Identify which cell holds the provided text, then report its (X, Y) central coordinate. 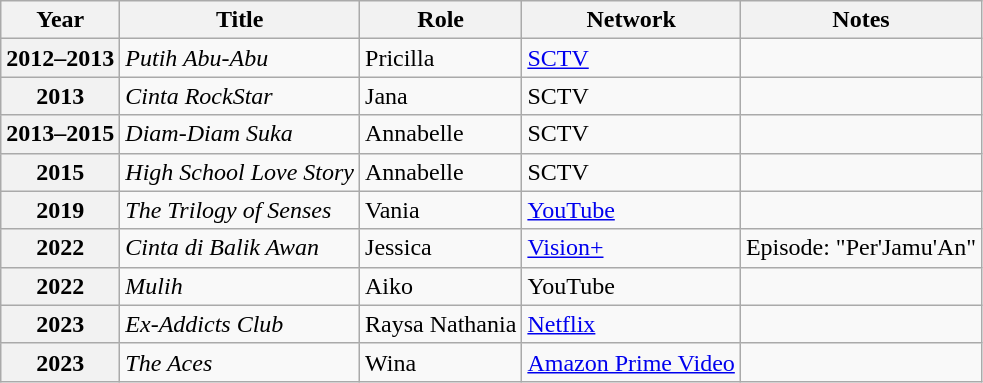
Role (441, 20)
The Trilogy of Senses (240, 210)
Title (240, 20)
Raysa Nathania (441, 324)
Notes (860, 20)
Network (631, 20)
Vision+ (631, 248)
Putih Abu-Abu (240, 58)
Episode: "Per'Jamu'An" (860, 248)
Diam-Diam Suka (240, 134)
2012–2013 (60, 58)
Cinta RockStar (240, 96)
Vania (441, 210)
Amazon Prime Video (631, 362)
Wina (441, 362)
Cinta di Balik Awan (240, 248)
2019 (60, 210)
2013–2015 (60, 134)
Pricilla (441, 58)
High School Love Story (240, 172)
Netflix (631, 324)
The Aces (240, 362)
Year (60, 20)
Jana (441, 96)
Mulih (240, 286)
2015 (60, 172)
Aiko (441, 286)
2013 (60, 96)
Jessica (441, 248)
Ex-Addicts Club (240, 324)
